Scan for the cell matching the given text and deliver its (x, y) coordinate at center. 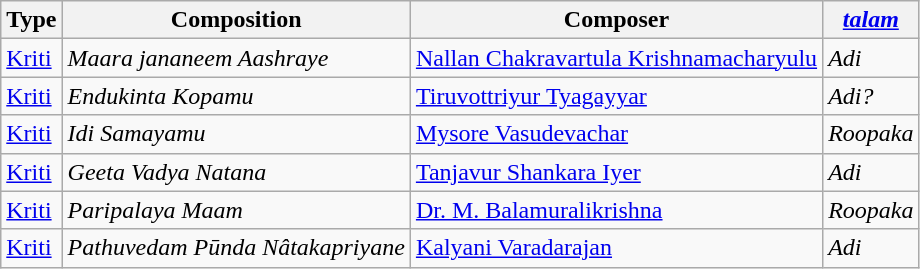
talam (871, 20)
Paripalaya Maam (236, 210)
Composer (616, 20)
Endukinta Kopamu (236, 96)
Maara jananeem Aashraye (236, 58)
Nallan Chakravartula Krishnamacharyulu (616, 58)
Composition (236, 20)
Type (32, 20)
Pathuvedam Pūnda Nâtakapriyane (236, 248)
Kalyani Varadarajan (616, 248)
Mysore Vasudevachar (616, 134)
Idi Samayamu (236, 134)
Geeta Vadya Natana (236, 172)
Tiruvottriyur Tyagayyar (616, 96)
Adi? (871, 96)
Dr. M. Balamuralikrishna (616, 210)
Tanjavur Shankara Iyer (616, 172)
